Pinpoint the cell where the given text exists, returning its (x, y) midpoint coordinate. 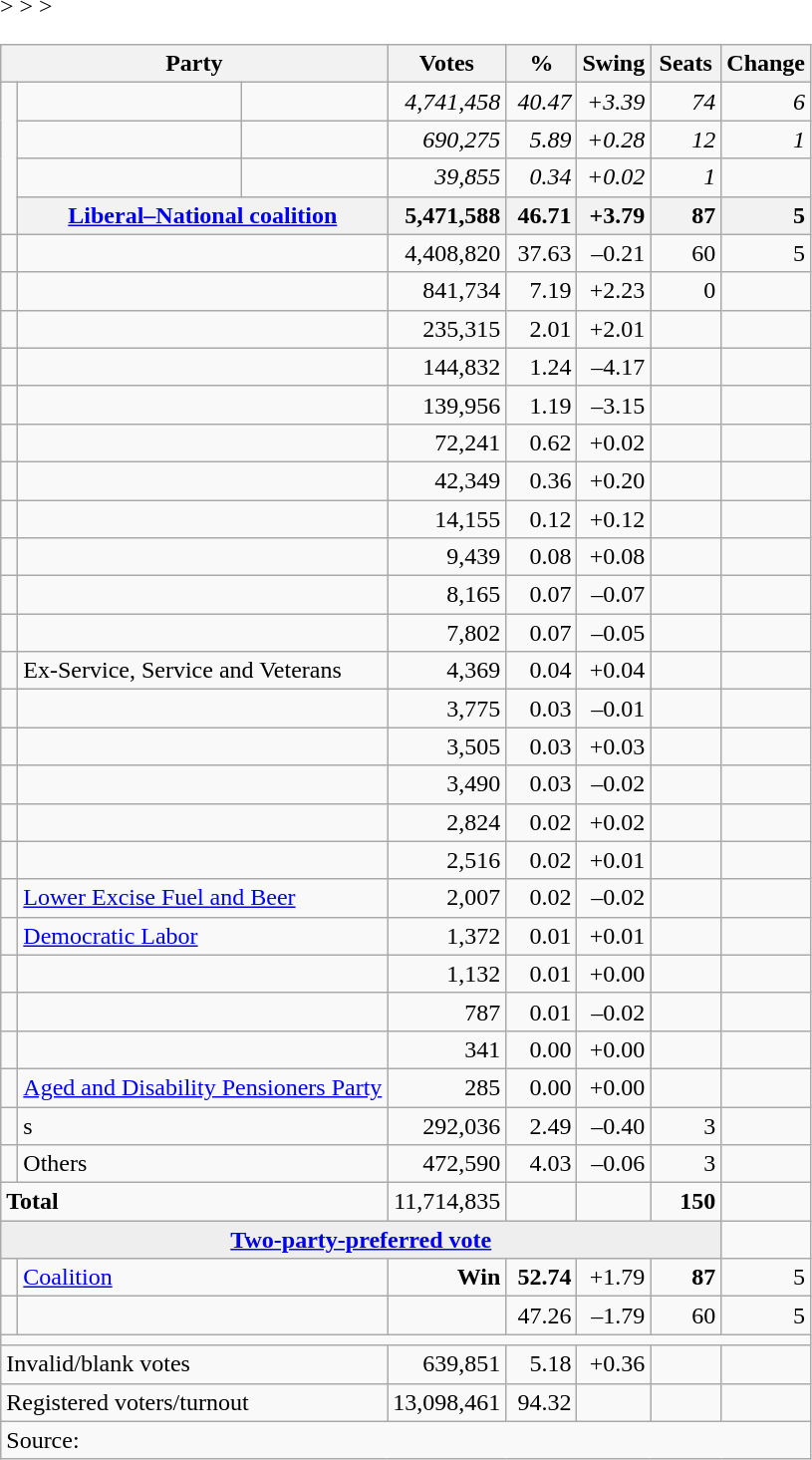
7,802 (446, 633)
94.32 (542, 1402)
Aged and Disability Pensioners Party (203, 1087)
46.71 (542, 215)
690,275 (446, 140)
2,516 (446, 860)
0.36 (542, 480)
Liberal–National coalition (203, 215)
Change (766, 64)
Seats (685, 64)
2.49 (542, 1125)
–0.21 (614, 253)
+0.04 (614, 671)
4,369 (446, 671)
s (203, 1125)
Democratic Labor (203, 936)
+1.79 (614, 1278)
4,741,458 (446, 102)
639,851 (446, 1364)
0.12 (542, 519)
72,241 (446, 442)
1.19 (542, 405)
42,349 (446, 480)
14,155 (446, 519)
% (542, 64)
Party (194, 64)
Registered voters/turnout (194, 1402)
472,590 (446, 1164)
139,956 (446, 405)
8,165 (446, 595)
12 (685, 140)
3,505 (446, 746)
–1.79 (614, 1315)
7.19 (542, 291)
1,372 (446, 936)
841,734 (446, 291)
Total (194, 1202)
47.26 (542, 1315)
235,315 (446, 329)
341 (446, 1049)
Two-party-preferred vote (361, 1240)
5,471,588 (446, 215)
144,832 (446, 367)
3,775 (446, 709)
–0.05 (614, 633)
–0.06 (614, 1164)
0.62 (542, 442)
4.03 (542, 1164)
+0.36 (614, 1364)
0.08 (542, 557)
2,824 (446, 822)
–3.15 (614, 405)
2.01 (542, 329)
285 (446, 1087)
+2.23 (614, 291)
9,439 (446, 557)
1.24 (542, 367)
+2.01 (614, 329)
37.63 (542, 253)
Source: (406, 1440)
–4.17 (614, 367)
52.74 (542, 1278)
5.89 (542, 140)
4,408,820 (446, 253)
5.18 (542, 1364)
+3.39 (614, 102)
–0.40 (614, 1125)
39,855 (446, 177)
1,132 (446, 974)
+0.12 (614, 519)
0.04 (542, 671)
Swing (614, 64)
74 (685, 102)
Win (446, 1278)
0.34 (542, 177)
+0.03 (614, 746)
150 (685, 1202)
2,007 (446, 898)
–0.07 (614, 595)
Votes (446, 64)
3,490 (446, 784)
787 (446, 1012)
Others (203, 1164)
+0.20 (614, 480)
+0.08 (614, 557)
Lower Excise Fuel and Beer (203, 898)
Invalid/blank votes (194, 1364)
13,098,461 (446, 1402)
+0.28 (614, 140)
40.47 (542, 102)
Ex-Service, Service and Veterans (203, 671)
11,714,835 (446, 1202)
292,036 (446, 1125)
6 (766, 102)
0 (685, 291)
Coalition (203, 1278)
+3.79 (614, 215)
–0.01 (614, 709)
